Output the [x, y] coordinate of the center of the cell containing the given text.  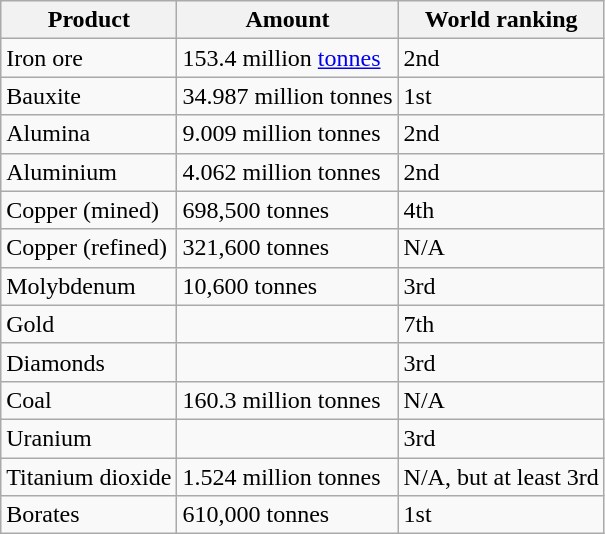
Diamonds [89, 362]
Gold [89, 324]
153.4 million tonnes [288, 58]
160.3 million tonnes [288, 400]
Alumina [89, 134]
Iron ore [89, 58]
34.987 million tonnes [288, 96]
321,600 tonnes [288, 248]
Copper (refined) [89, 248]
Product [89, 20]
10,600 tonnes [288, 286]
Bauxite [89, 96]
Copper (mined) [89, 210]
1.524 million tonnes [288, 477]
Borates [89, 515]
9.009 million tonnes [288, 134]
610,000 tonnes [288, 515]
Amount [288, 20]
4th [501, 210]
7th [501, 324]
World ranking [501, 20]
Coal [89, 400]
Titanium dioxide [89, 477]
Aluminium [89, 172]
N/A, but at least 3rd [501, 477]
4.062 million tonnes [288, 172]
698,500 tonnes [288, 210]
Uranium [89, 438]
Molybdenum [89, 286]
